Detect which cell encompasses the target text, then output its (X, Y) center coordinate. 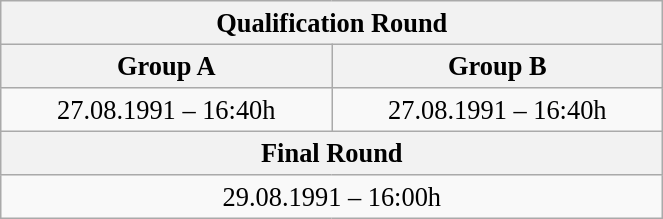
Final Round (332, 153)
Group B (498, 66)
Group A (166, 66)
29.08.1991 – 16:00h (332, 197)
Qualification Round (332, 22)
